Output the (x, y) coordinate of the center of the cell containing the given text.  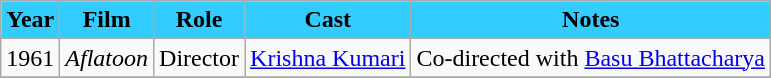
Role (200, 20)
Notes (591, 20)
Year (30, 20)
Co-directed with Basu Bhattacharya (591, 58)
Aflatoon (107, 58)
Film (107, 20)
1961 (30, 58)
Director (200, 58)
Krishna Kumari (328, 58)
Cast (328, 20)
